For the text-containing cell, return its midpoint in (X, Y) coordinate format. 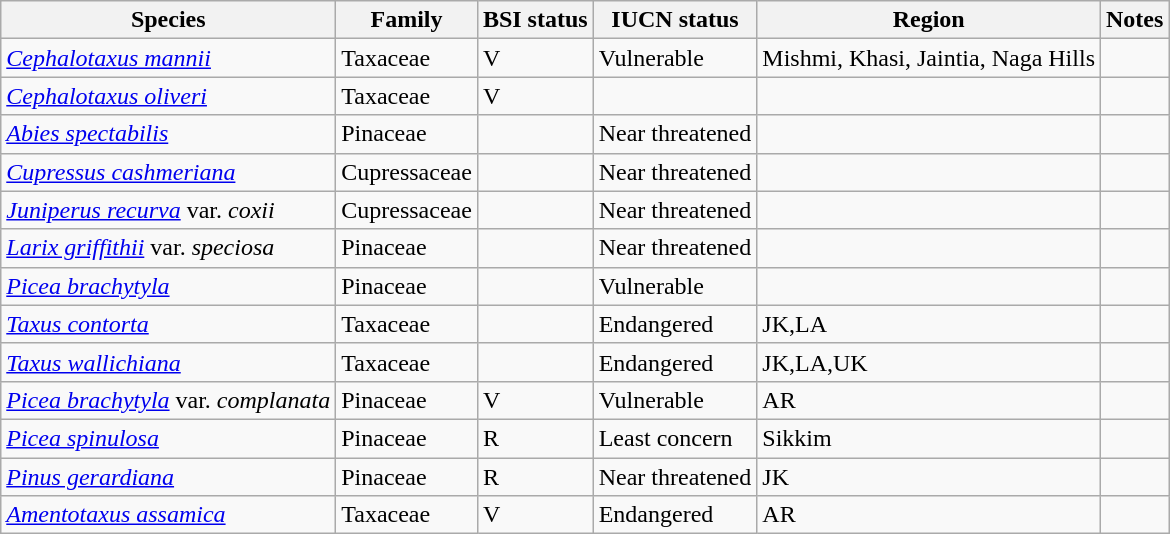
Pinus gerardiana (168, 477)
Sikkim (929, 438)
Taxus contorta (168, 324)
JK (929, 477)
Picea spinulosa (168, 438)
BSI status (535, 20)
Species (168, 20)
IUCN status (675, 20)
Picea brachytyla var. complanata (168, 400)
JK,LA (929, 324)
Least concern (675, 438)
Notes (1135, 20)
Juniperus recurva var. coxii (168, 210)
Amentotaxus assamica (168, 515)
Mishmi, Khasi, Jaintia, Naga Hills (929, 58)
Cupressus cashmeriana (168, 172)
Larix griffithii var. speciosa (168, 248)
Picea brachytyla (168, 286)
Region (929, 20)
JK,LA,UK (929, 362)
Cephalotaxus mannii (168, 58)
Family (407, 20)
Taxus wallichiana (168, 362)
Cephalotaxus oliveri (168, 96)
Abies spectabilis (168, 134)
